Locate the cell with the specified text and output its [x, y] center coordinate. 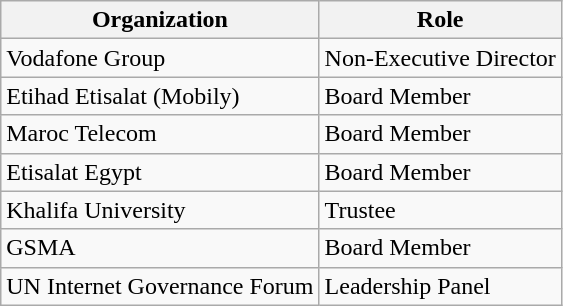
Organization [160, 20]
Leadership Panel [440, 286]
Trustee [440, 210]
UN Internet Governance Forum [160, 286]
Etisalat Egypt [160, 172]
Khalifa University [160, 210]
GSMA [160, 248]
Role [440, 20]
Vodafone Group [160, 58]
Maroc Telecom [160, 134]
Non-Executive Director [440, 58]
Etihad Etisalat (Mobily) [160, 96]
